Return the [x, y] coordinate for the center point of the cell that contains the specified text.  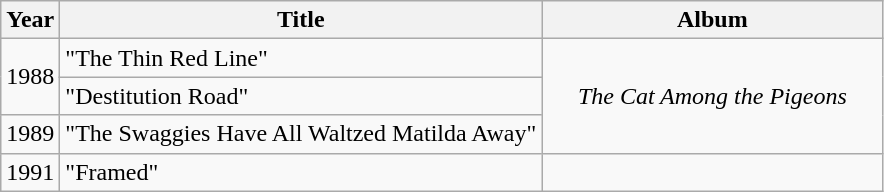
Title [301, 20]
1989 [30, 134]
The Cat Among the Pigeons [712, 96]
"The Thin Red Line" [301, 58]
"Framed" [301, 172]
1988 [30, 77]
"Destitution Road" [301, 96]
1991 [30, 172]
Album [712, 20]
Year [30, 20]
"The Swaggies Have All Waltzed Matilda Away" [301, 134]
